Determine the (x, y) coordinate at the center of the cell enclosing the given text.  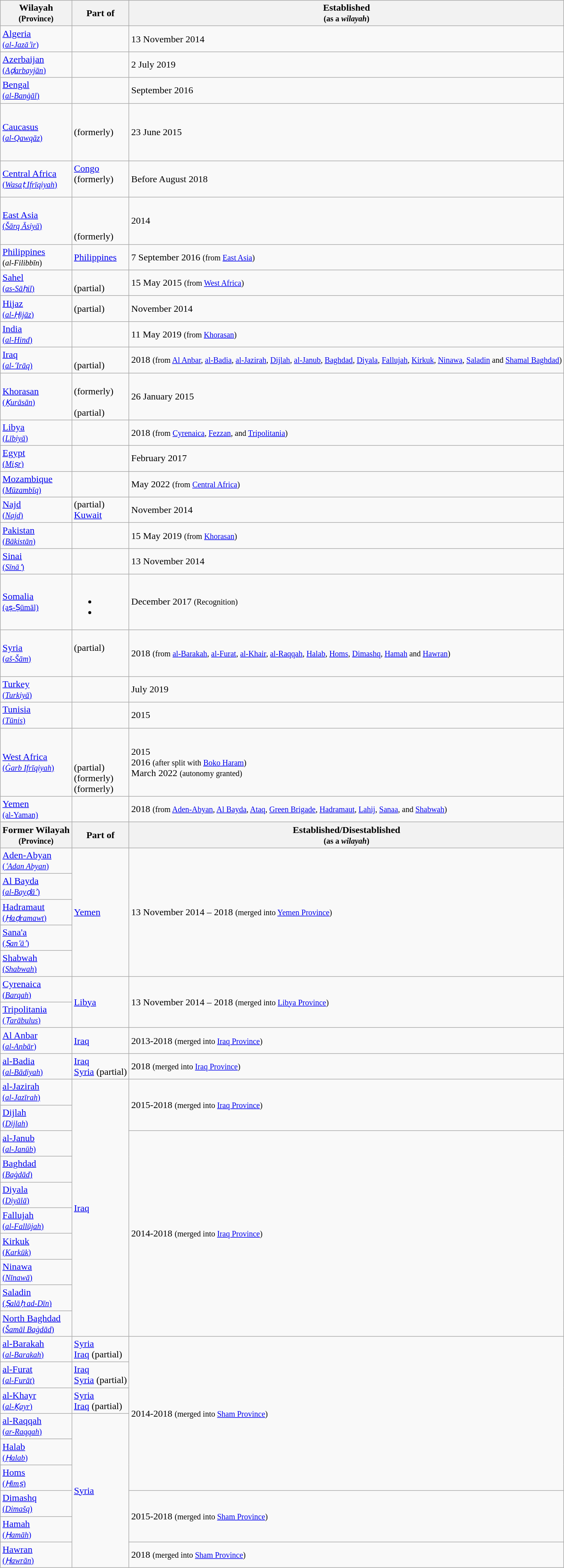
(partial) Kuwait (100, 510)
Philippines(al-Filibbīn) (36, 257)
September 2016 (347, 90)
2015-2018 (merged into Iraq Province) (347, 1105)
al-Badia(al-Bādiyah) (36, 1066)
al-Barakah(al-Barakah) (36, 1349)
Khorasan(Ḵurāsān) (36, 397)
Algeria(al-Jazāʾir) (36, 39)
Yemen (100, 912)
2018 (from al-Barakah, al-Furat, al-Khair, al-Raqqah, Halab, Homs, Dimashq, Hamah and Hawran) (347, 653)
Sahel(as-Sāḥil) (36, 283)
Turkey(Turkiyā) (36, 689)
Diyala(Diyālā) (36, 1195)
20152016 (after split with Boko Haram)March 2022 (autonomy granted) (347, 762)
2013-2018 (merged into Iraq Province) (347, 1041)
Najd(Najd) (36, 510)
al-Furat(al-Furāt) (36, 1375)
2018 (from Al Anbar, al-Badia, al-Jazirah, Dijlah, al-Janub, Baghdad, Diyala, Fallujah, Kirkuk, Ninawa, Saladin and Shamal Baghdad) (347, 360)
Bengal(al-Banġāl) (36, 90)
Central Africa(Wasaṭ Ifrīqiyah) (36, 179)
Azerbaijan(Aḏarbayjān) (36, 65)
15 May 2019 (from Khorasan) (347, 536)
India(al-Hind) (36, 334)
Congo (formerly) (100, 179)
Egypt(Miṣr) (36, 458)
Tripolitania(Ṭarābulus) (36, 1015)
13 November 2014 – 2018 (merged into Yemen Province) (347, 912)
Kirkuk(Karkūk) (36, 1246)
Somalia(aṣ-Ṣūmāl) (36, 602)
Cyrenaica(Barqah) (36, 989)
Established/Disestablished(as a wilayah) (347, 835)
11 May 2019 (from Khorasan) (347, 334)
July 2019 (347, 689)
February 2017 (347, 458)
May 2022 (from Central Africa) (347, 484)
al-Khayr(al-Ḵayr) (36, 1400)
Before August 2018 (347, 179)
Libya(Lībiyā) (36, 433)
al-Raqqah(ar-Raqqah) (36, 1427)
Shabwah(Shabwah) (36, 963)
2014-2018 (merged into Sham Province) (347, 1413)
Wilayah(Province) (36, 13)
Al Anbar(al-Anbār) (36, 1041)
Caucasus(al-Qawqāz) (36, 132)
Sinai(Sīnāʼ) (36, 561)
(formerly) (partial) (100, 397)
23 June 2015 (347, 132)
2014-2018 (merged into Iraq Province) (347, 1233)
2 July 2019 (347, 65)
2014 (347, 220)
Al Bayda(al-Bayḍāʾ) (36, 886)
Hadramaut(Ḥaḍramawt) (36, 912)
Libya (100, 1002)
Hamah(Ḥamāh) (36, 1529)
2015-2018 (merged into Sham Province) (347, 1516)
Ninawa(Nīnawā) (36, 1272)
Syria(aš-Šām) (36, 653)
Yemen(al-Yaman) (36, 809)
Dijlah(Dijlah) (36, 1118)
2015 (347, 715)
North Baghdad(Šamāl Baġdād) (36, 1323)
Homs(Ḥimṣ) (36, 1478)
Iraq(al-ʿIrāq) (36, 360)
2018 (from Cyrenaica, Fezzan, and Tripolitania) (347, 433)
Dimashq(Dimašq) (36, 1503)
13 November 2014 – 2018 (merged into Libya Province) (347, 1002)
Philippines (100, 257)
al-Janub(al-Janūb) (36, 1144)
West Africa(Ġarb Ifrīqiyah) (36, 762)
Sana'a(Ṣanʿāʾ) (36, 938)
Fallujah(al-Fallūjah) (36, 1220)
East Asia(Šārq Āsiyā) (36, 220)
2018 (merged into Sham Province) (347, 1555)
Pakistan(Bākistān) (36, 536)
26 January 2015 (347, 397)
Aden-Abyan(ʿAdan Abyan) (36, 861)
Former Wilayah(Province) (36, 835)
Halab(Ḥalab) (36, 1452)
Tunisia(Tūnis) (36, 715)
Saladin(Ṣalāḥ ad-Dīn) (36, 1298)
al-Jazirah(al-Jazīrah) (36, 1092)
Hijaz(al-Ḥijāz) (36, 308)
2018 (from Aden-Abyan, Al Bayda, Ataq, Green Brigade, Hadramaut, Lahij, Sanaa, and Shabwah) (347, 809)
15 May 2015 (from West Africa) (347, 283)
December 2017 (Recognition) (347, 602)
Mozambique(Mūzambīq) (36, 484)
2018 (merged into Iraq Province) (347, 1066)
Syria (100, 1491)
(partial) (formerly) (formerly) (100, 762)
Established(as a wilayah) (347, 13)
Baghdad(Baġdād) (36, 1169)
7 September 2016 (from East Asia) (347, 257)
Hawran(Ḥawrān) (36, 1555)
